Pinpoint the cell where the given text exists, returning its [x, y] midpoint coordinate. 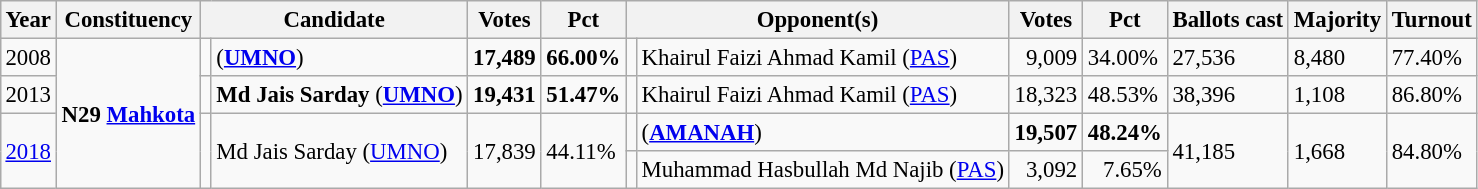
51.47% [584, 95]
Ballots cast [1228, 20]
48.53% [1126, 95]
2013 [28, 95]
1,108 [1337, 95]
27,536 [1228, 57]
8,480 [1337, 57]
19,507 [1046, 133]
48.24% [1126, 133]
(UMNO) [340, 57]
84.80% [1432, 152]
44.11% [584, 152]
17,839 [504, 152]
18,323 [1046, 95]
Constituency [128, 20]
34.00% [1126, 57]
77.40% [1432, 57]
86.80% [1432, 95]
Opponent(s) [818, 20]
Muhammad Hasbullah Md Najib (PAS) [822, 170]
Year [28, 20]
19,431 [504, 95]
66.00% [584, 57]
41,185 [1228, 152]
2008 [28, 57]
Candidate [334, 20]
17,489 [504, 57]
N29 Mahkota [128, 113]
Majority [1337, 20]
38,396 [1228, 95]
Turnout [1432, 20]
7.65% [1126, 170]
1,668 [1337, 152]
(AMANAH) [822, 133]
9,009 [1046, 57]
3,092 [1046, 170]
2018 [28, 152]
